Capture the cell that displays the provided text and extract its [x, y] central coordinate. 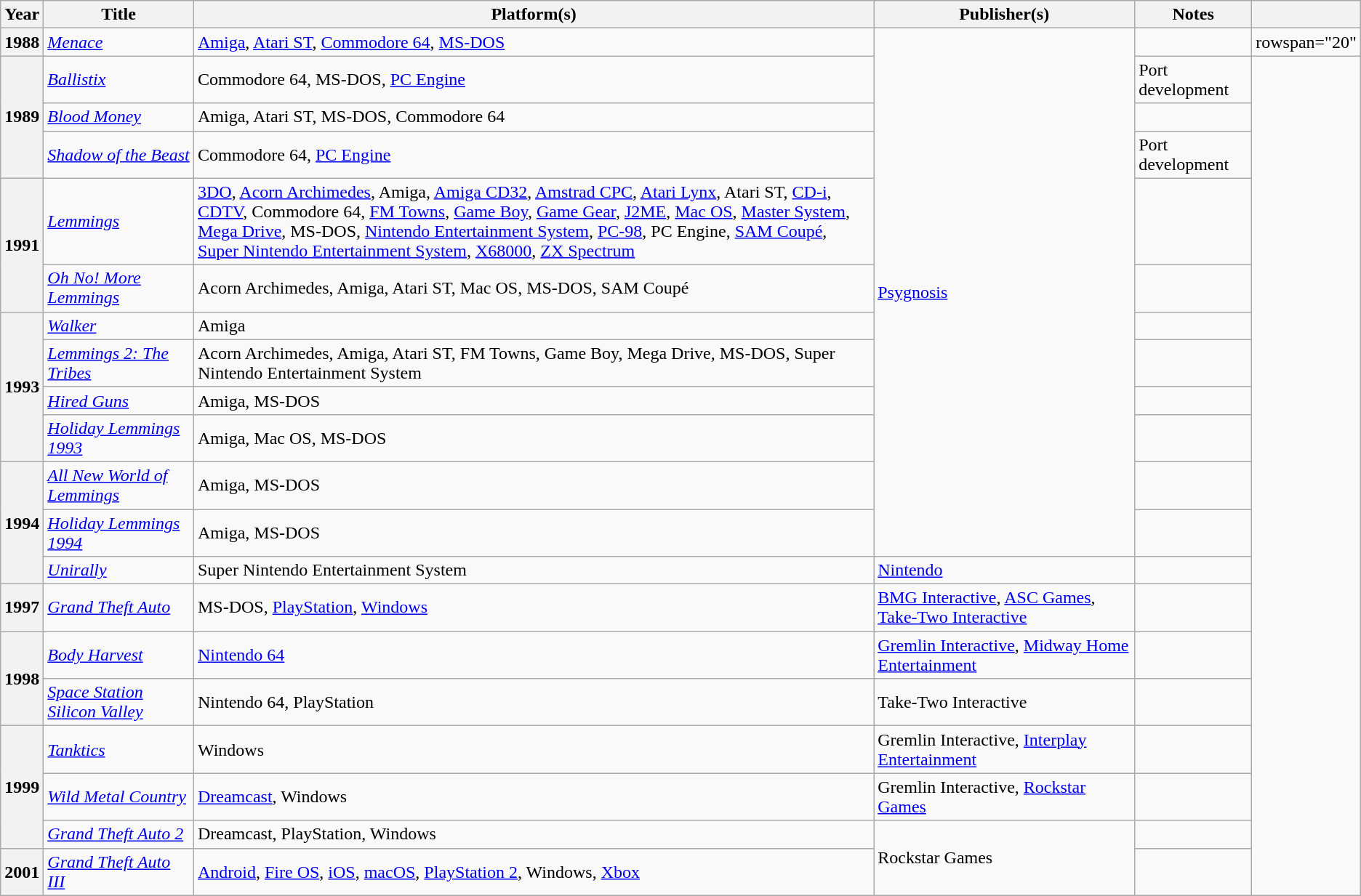
Menace [119, 42]
Notes [1194, 15]
Grand Theft Auto 2 [119, 834]
Take-Two Interactive [1005, 702]
Grand Theft Auto III [119, 872]
Hired Guns [119, 400]
Title [119, 15]
rowspan="20" [1306, 42]
Tanktics [119, 750]
Holiday Lemmings 1994 [119, 532]
Dreamcast, Windows [534, 796]
1989 [22, 117]
Gremlin Interactive, Rockstar Games [1005, 796]
Oh No! More Lemmings [119, 288]
1999 [22, 787]
Grand Theft Auto [119, 608]
2001 [22, 872]
Walker [119, 326]
Amiga [534, 326]
Commodore 64, MS-DOS, PC Engine [534, 80]
Nintendo 64 [534, 655]
All New World of Lemmings [119, 485]
Ballistix [119, 80]
Platform(s) [534, 15]
Holiday Lemmings 1993 [119, 437]
MS-DOS, PlayStation, Windows [534, 608]
Amiga, Mac OS, MS-DOS [534, 437]
1994 [22, 522]
Nintendo [1005, 570]
Body Harvest [119, 655]
1998 [22, 679]
1988 [22, 42]
Nintendo 64, PlayStation [534, 702]
Publisher(s) [1005, 15]
1997 [22, 608]
Space Station Silicon Valley [119, 702]
Android, Fire OS, iOS, macOS, PlayStation 2, Windows, Xbox [534, 872]
Amiga, Atari ST, MS-DOS, Commodore 64 [534, 117]
1993 [22, 387]
Commodore 64, PC Engine [534, 154]
Shadow of the Beast [119, 154]
Amiga, Atari ST, Commodore 64, MS-DOS [534, 42]
Year [22, 15]
Lemmings [119, 221]
Windows [534, 750]
Unirally [119, 570]
Psygnosis [1005, 292]
Dreamcast, PlayStation, Windows [534, 834]
Wild Metal Country [119, 796]
Gremlin Interactive, Interplay Entertainment [1005, 750]
Gremlin Interactive, Midway Home Entertainment [1005, 655]
Lemmings 2: The Tribes [119, 363]
BMG Interactive, ASC Games, Take-Two Interactive [1005, 608]
Rockstar Games [1005, 857]
Acorn Archimedes, Amiga, Atari ST, Mac OS, MS-DOS, SAM Coupé [534, 288]
Blood Money [119, 117]
Acorn Archimedes, Amiga, Atari ST, FM Towns, Game Boy, Mega Drive, MS-DOS, Super Nintendo Entertainment System [534, 363]
Super Nintendo Entertainment System [534, 570]
1991 [22, 245]
